Scan for the cell matching the given text and deliver its [X, Y] coordinate at center. 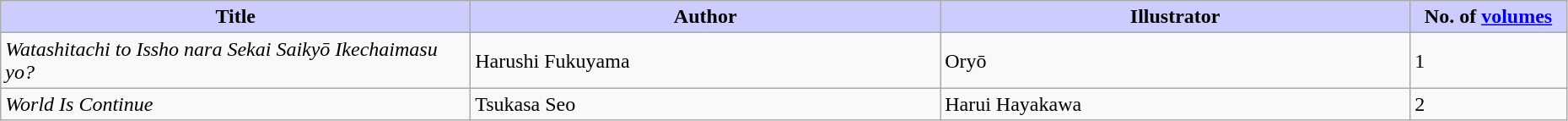
World Is Continue [236, 104]
Oryō [1176, 61]
1 [1489, 61]
Harui Hayakawa [1176, 104]
Harushi Fukuyama [705, 61]
Author [705, 17]
Illustrator [1176, 17]
Tsukasa Seo [705, 104]
2 [1489, 104]
No. of volumes [1489, 17]
Watashitachi to Issho nara Sekai Saikyō Ikechaimasu yo? [236, 61]
Title [236, 17]
